Determine the (X, Y) coordinate at the center of the cell enclosing the given text.  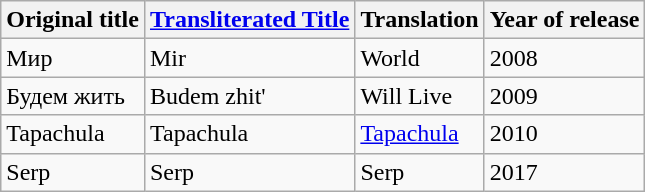
2009 (564, 96)
Transliterated Title (249, 20)
World (420, 58)
Мир (73, 58)
2010 (564, 134)
Original title (73, 20)
Budem zhit' (249, 96)
Будем жить (73, 96)
2017 (564, 172)
Translation (420, 20)
2008 (564, 58)
Will Live (420, 96)
Year of release (564, 20)
Mir (249, 58)
